Extract the (X, Y) coordinate from the center of the cell holding the provided text.  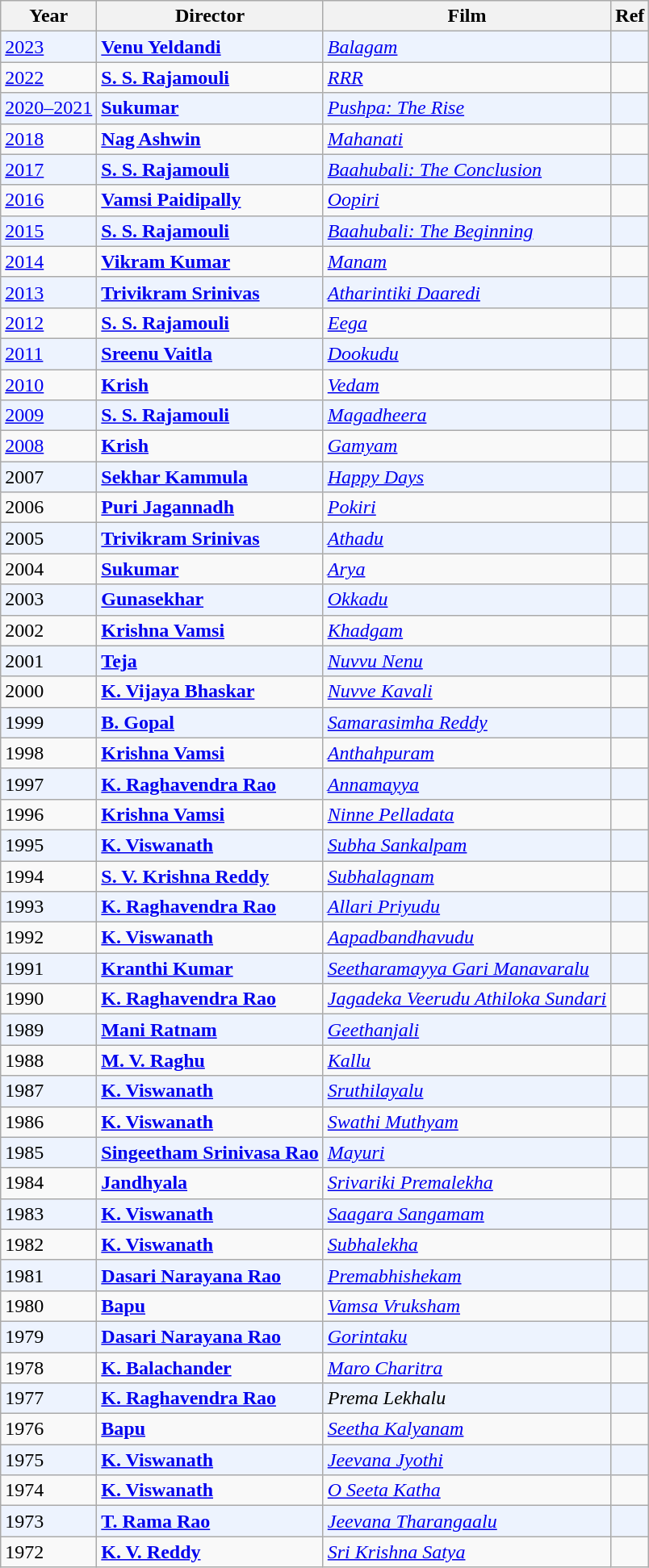
Ninne Pelladata (467, 814)
Atharintiki Daaredi (467, 292)
Mani Ratnam (210, 1030)
2013 (48, 292)
RRR (467, 77)
Premabhishekam (467, 1275)
Film (467, 16)
Sruthilayalu (467, 1091)
Vamsa Vruksham (467, 1306)
1996 (48, 814)
Gorintaku (467, 1336)
Baahubali: The Conclusion (467, 169)
M. V. Raghu (210, 1060)
1984 (48, 1183)
Singeetham Srinivasa Rao (210, 1152)
Vamsi Paidipally (210, 200)
2012 (48, 323)
Sekhar Kammula (210, 477)
Ref (630, 16)
Venu Yeldandi (210, 47)
2015 (48, 231)
2003 (48, 600)
2022 (48, 77)
Puri Jagannadh (210, 508)
Jandhyala (210, 1183)
Year (48, 16)
Subha Sankalpam (467, 845)
Kranthi Kumar (210, 968)
2007 (48, 477)
1994 (48, 876)
Allari Priyudu (467, 907)
1988 (48, 1060)
Geethanjali (467, 1030)
B. Gopal (210, 722)
Kallu (467, 1060)
1990 (48, 999)
Happy Days (467, 477)
1986 (48, 1122)
Mahanati (467, 139)
Dookudu (467, 353)
Jeevana Jyothi (467, 1460)
1979 (48, 1336)
1977 (48, 1399)
Arya (467, 569)
Annamayya (467, 784)
1983 (48, 1214)
2000 (48, 692)
1992 (48, 938)
Srivariki Premalekha (467, 1183)
1993 (48, 907)
Subhalekha (467, 1244)
Samarasimha Reddy (467, 722)
Jeevana Tharangaalu (467, 1521)
Vedam (467, 385)
Saagara Sangamam (467, 1214)
Athadu (467, 538)
K. V. Reddy (210, 1552)
2014 (48, 261)
Sreenu Vaitla (210, 353)
Pushpa: The Rise (467, 108)
1976 (48, 1429)
Anthahpuram (467, 753)
Vikram Kumar (210, 261)
Okkadu (467, 600)
Prema Lekhalu (467, 1399)
2002 (48, 630)
2005 (48, 538)
Aapadbandhavudu (467, 938)
Nuvvu Nenu (467, 661)
Manam (467, 261)
Mayuri (467, 1152)
Baahubali: The Beginning (467, 231)
O Seeta Katha (467, 1491)
Nag Ashwin (210, 139)
Subhalagnam (467, 876)
2009 (48, 416)
Jagadeka Veerudu Athiloka Sundari (467, 999)
Oopiri (467, 200)
1981 (48, 1275)
S. V. Krishna Reddy (210, 876)
2006 (48, 508)
1998 (48, 753)
Teja (210, 661)
Sri Krishna Satya (467, 1552)
Gunasekhar (210, 600)
Balagam (467, 47)
2011 (48, 353)
K. Vijaya Bhaskar (210, 692)
1975 (48, 1460)
T. Rama Rao (210, 1521)
2020–2021 (48, 108)
2001 (48, 661)
Seetha Kalyanam (467, 1429)
K. Balachander (210, 1368)
1995 (48, 845)
Gamyam (467, 446)
1980 (48, 1306)
2016 (48, 200)
1997 (48, 784)
Pokiri (467, 508)
1982 (48, 1244)
1985 (48, 1152)
2018 (48, 139)
Khadgam (467, 630)
1978 (48, 1368)
1989 (48, 1030)
Director (210, 16)
1973 (48, 1521)
2017 (48, 169)
Magadheera (467, 416)
2004 (48, 569)
2008 (48, 446)
2023 (48, 47)
1972 (48, 1552)
1974 (48, 1491)
Seetharamayya Gari Manavaralu (467, 968)
Eega (467, 323)
1987 (48, 1091)
1991 (48, 968)
Maro Charitra (467, 1368)
Nuvve Kavali (467, 692)
Swathi Muthyam (467, 1122)
1999 (48, 722)
2010 (48, 385)
